From the cell containing the given text, extract its center point as [x, y] coordinate. 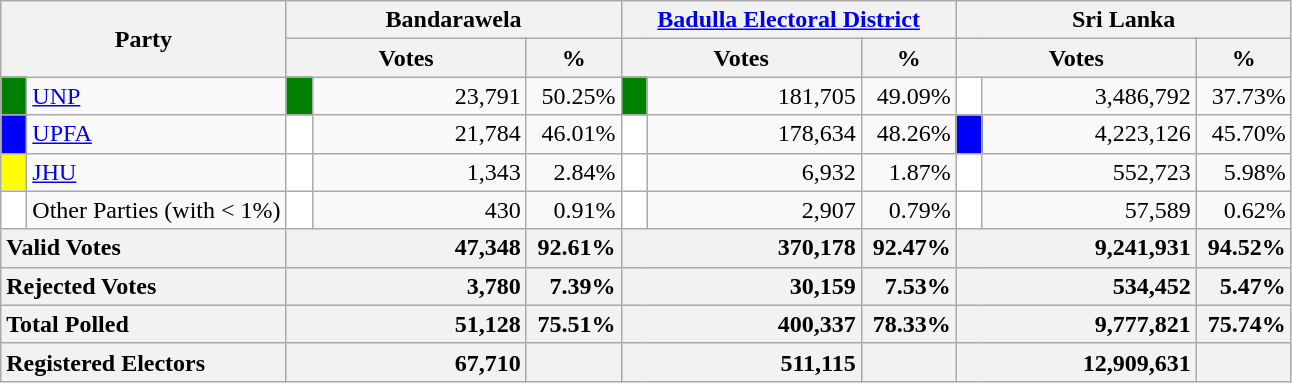
400,337 [741, 324]
Badulla Electoral District [788, 20]
30,159 [741, 286]
Sri Lanka [1124, 20]
78.33% [908, 324]
4,223,126 [1089, 134]
12,909,631 [1076, 362]
UNP [156, 96]
1.87% [908, 172]
Rejected Votes [144, 286]
75.74% [1244, 324]
21,784 [419, 134]
0.79% [908, 210]
0.91% [574, 210]
48.26% [908, 134]
92.47% [908, 248]
534,452 [1076, 286]
67,710 [406, 362]
7.53% [908, 286]
57,589 [1089, 210]
181,705 [754, 96]
511,115 [741, 362]
2,907 [754, 210]
430 [419, 210]
370,178 [741, 248]
Party [144, 39]
552,723 [1089, 172]
94.52% [1244, 248]
7.39% [574, 286]
Total Polled [144, 324]
Registered Electors [144, 362]
50.25% [574, 96]
Bandarawela [454, 20]
45.70% [1244, 134]
UPFA [156, 134]
49.09% [908, 96]
Valid Votes [144, 248]
23,791 [419, 96]
6,932 [754, 172]
3,780 [406, 286]
46.01% [574, 134]
37.73% [1244, 96]
1,343 [419, 172]
5.98% [1244, 172]
5.47% [1244, 286]
JHU [156, 172]
9,777,821 [1076, 324]
Other Parties (with < 1%) [156, 210]
178,634 [754, 134]
0.62% [1244, 210]
51,128 [406, 324]
3,486,792 [1089, 96]
47,348 [406, 248]
75.51% [574, 324]
92.61% [574, 248]
9,241,931 [1076, 248]
2.84% [574, 172]
